Extract the [x, y] coordinate from the center of the cell holding the provided text.  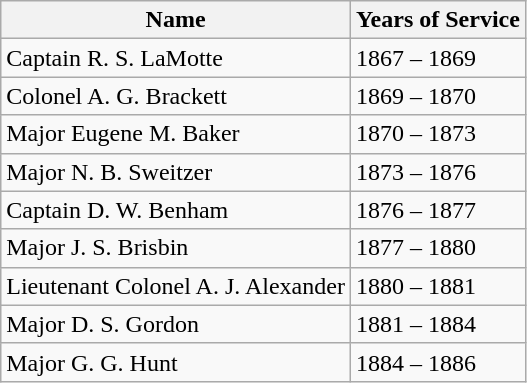
Major G. G. Hunt [176, 362]
Major Eugene M. Baker [176, 134]
Major J. S. Brisbin [176, 248]
1873 – 1876 [438, 172]
1877 – 1880 [438, 248]
1870 – 1873 [438, 134]
Colonel A. G. Brackett [176, 96]
1869 – 1870 [438, 96]
Major N. B. Sweitzer [176, 172]
Lieutenant Colonel A. J. Alexander [176, 286]
Major D. S. Gordon [176, 324]
Captain R. S. LaMotte [176, 58]
1880 – 1881 [438, 286]
Years of Service [438, 20]
1876 – 1877 [438, 210]
1884 – 1886 [438, 362]
Name [176, 20]
Captain D. W. Benham [176, 210]
1867 – 1869 [438, 58]
1881 – 1884 [438, 324]
